Determine the (x, y) coordinate at the center of the cell enclosing the given text.  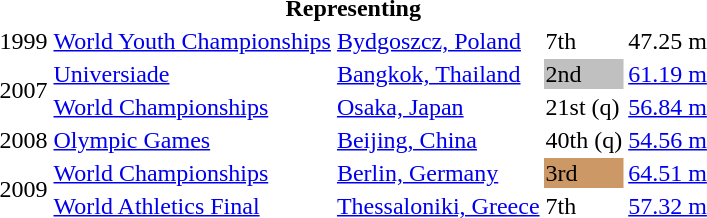
3rd (584, 173)
Bangkok, Thailand (438, 74)
Berlin, Germany (438, 173)
2nd (584, 74)
Olympic Games (192, 140)
World Youth Championships (192, 41)
Osaka, Japan (438, 107)
Beijing, China (438, 140)
40th (q) (584, 140)
7th (584, 41)
21st (q) (584, 107)
Bydgoszcz, Poland (438, 41)
Universiade (192, 74)
